Return the (x, y) coordinate for the center point of the cell that contains the specified text.  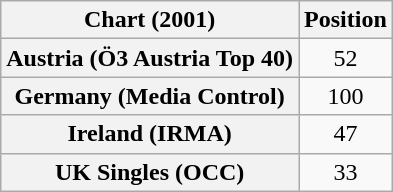
UK Singles (OCC) (150, 172)
Position (346, 20)
Austria (Ö3 Austria Top 40) (150, 58)
33 (346, 172)
Germany (Media Control) (150, 96)
Ireland (IRMA) (150, 134)
47 (346, 134)
100 (346, 96)
Chart (2001) (150, 20)
52 (346, 58)
